From the cell containing the given text, extract its center point as (x, y) coordinate. 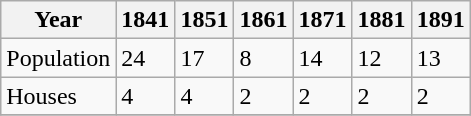
8 (264, 58)
1841 (146, 20)
1871 (322, 20)
Year (58, 20)
24 (146, 58)
14 (322, 58)
1881 (382, 20)
1861 (264, 20)
Population (58, 58)
1851 (204, 20)
12 (382, 58)
13 (440, 58)
Houses (58, 96)
17 (204, 58)
1891 (440, 20)
